Provide the [X, Y] coordinate of the cell's center where the given text is located.  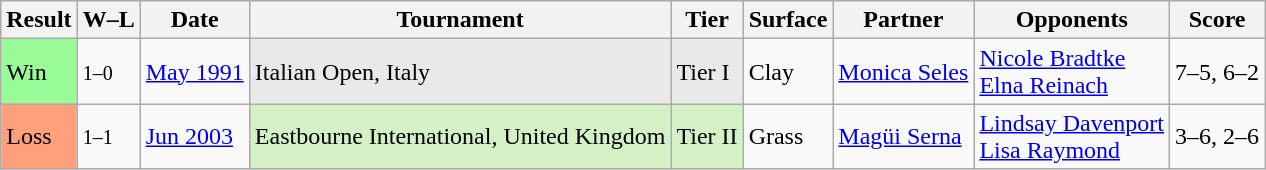
Tournament [460, 20]
Monica Seles [904, 72]
Tier [707, 20]
1–0 [108, 72]
1–1 [108, 136]
Opponents [1072, 20]
Win [39, 72]
Grass [788, 136]
May 1991 [194, 72]
W–L [108, 20]
Tier II [707, 136]
3–6, 2–6 [1218, 136]
Score [1218, 20]
Jun 2003 [194, 136]
Eastbourne International, United Kingdom [460, 136]
Loss [39, 136]
Partner [904, 20]
Lindsay Davenport Lisa Raymond [1072, 136]
Magüi Serna [904, 136]
Nicole Bradtke Elna Reinach [1072, 72]
7–5, 6–2 [1218, 72]
Tier I [707, 72]
Italian Open, Italy [460, 72]
Clay [788, 72]
Result [39, 20]
Date [194, 20]
Surface [788, 20]
